Identify which cell holds the provided text, then report its (x, y) central coordinate. 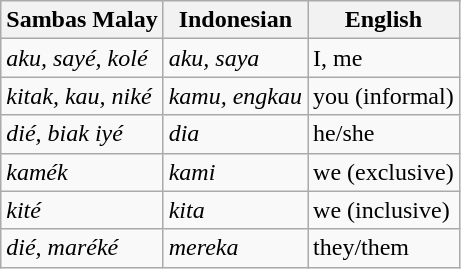
we (inclusive) (384, 210)
mereka (235, 248)
they/them (384, 248)
I, me (384, 58)
dia (235, 134)
aku, sayé, kolé (82, 58)
English (384, 20)
Sambas Malay (82, 20)
kami (235, 172)
kitak, kau, niké (82, 96)
dié, biak iyé (82, 134)
kamu, engkau (235, 96)
kita (235, 210)
kamék (82, 172)
dié, maréké (82, 248)
he/she (384, 134)
Indonesian (235, 20)
we (exclusive) (384, 172)
aku, saya (235, 58)
you (informal) (384, 96)
kité (82, 210)
